Return [x, y] of the center of cell containing provided text 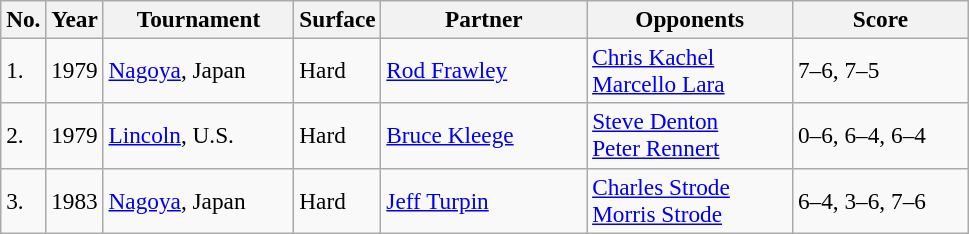
2. [24, 136]
Charles Strode Morris Strode [690, 200]
Tournament [198, 19]
0–6, 6–4, 6–4 [881, 136]
Bruce Kleege [484, 136]
1. [24, 70]
1983 [74, 200]
Partner [484, 19]
Chris Kachel Marcello Lara [690, 70]
Surface [338, 19]
Lincoln, U.S. [198, 136]
Opponents [690, 19]
6–4, 3–6, 7–6 [881, 200]
Score [881, 19]
Jeff Turpin [484, 200]
No. [24, 19]
3. [24, 200]
Rod Frawley [484, 70]
Steve Denton Peter Rennert [690, 136]
7–6, 7–5 [881, 70]
Year [74, 19]
